Search for the cell housing the specified text and yield its [X, Y] center coordinate. 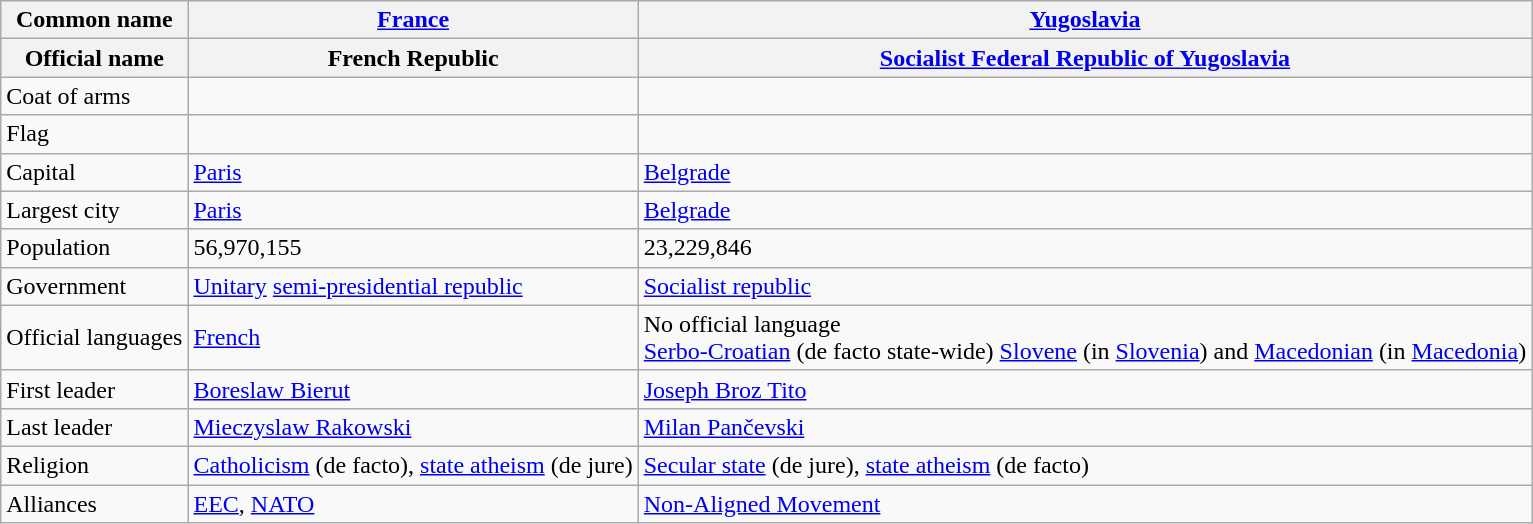
French Republic [413, 58]
Religion [94, 465]
56,970,155 [413, 248]
Yugoslavia [1084, 20]
Mieczyslaw Rakowski [413, 427]
Unitary semi-presidential republic [413, 286]
Capital [94, 172]
Secular state (de jure), state atheism (de facto) [1084, 465]
Official name [94, 58]
Joseph Broz Tito [1084, 389]
Last leader [94, 427]
Catholicism (de facto), state atheism (de jure) [413, 465]
Government [94, 286]
Boreslaw Bierut [413, 389]
Common name [94, 20]
EEC, NATO [413, 503]
France [413, 20]
First leader [94, 389]
Official languages [94, 338]
No official languageSerbo-Croatian (de facto state-wide) Slovene (in Slovenia) and Macedonian (in Macedonia) [1084, 338]
Population [94, 248]
Alliances [94, 503]
Coat of arms [94, 96]
Flag [94, 134]
French [413, 338]
Socialist republic [1084, 286]
23,229,846 [1084, 248]
Milan Pančevski [1084, 427]
Socialist Federal Republic of Yugoslavia [1084, 58]
Non-Aligned Movement [1084, 503]
Largest city [94, 210]
